Provide the (X, Y) coordinate of the cell's center where the given text is located.  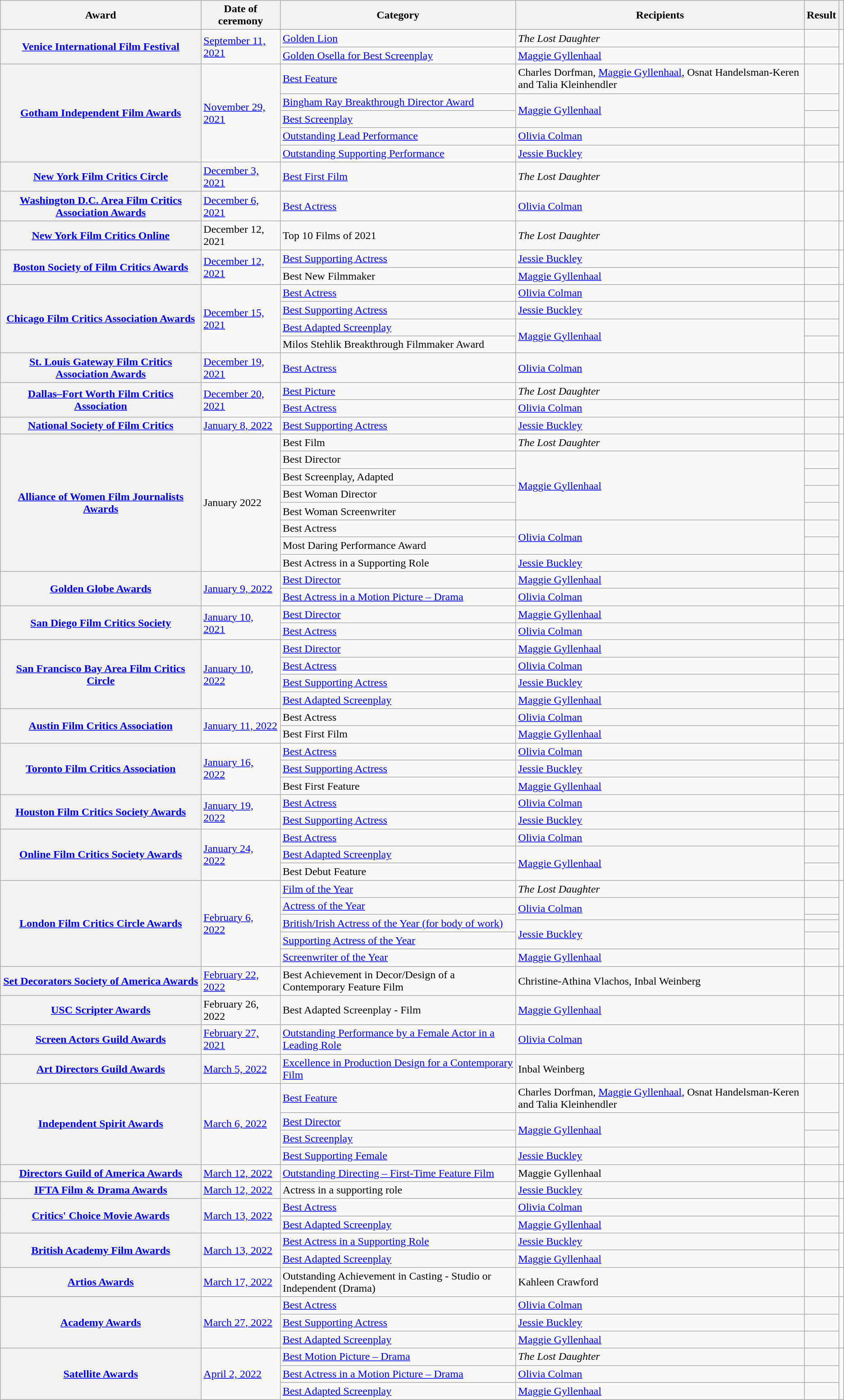
Golden Osella for Best Screenplay (398, 55)
Directors Guild of America Awards (101, 1173)
Best Film (398, 442)
March 6, 2022 (241, 1124)
Artios Awards (101, 1282)
January 11, 2022 (241, 726)
Excellence in Production Design for a Contemporary Film (398, 1069)
Outstanding Directing – First-Time Feature Film (398, 1173)
December 6, 2021 (241, 206)
San Francisco Bay Area Film Critics Circle (101, 674)
Actress in a supporting role (398, 1190)
IFTA Film & Drama Awards (101, 1190)
Outstanding Lead Performance (398, 136)
Most Daring Performance Award (398, 545)
December 20, 2021 (241, 400)
Outstanding Supporting Performance (398, 153)
January 9, 2022 (241, 589)
November 29, 2021 (241, 113)
Screenwriter of the Year (398, 958)
Christine-Athina Vlachos, Inbal Weinberg (660, 981)
Golden Lion (398, 38)
Satellite Awards (101, 1374)
Critics' Choice Movie Awards (101, 1216)
September 11, 2021 (241, 47)
St. Louis Gateway Film Critics Association Awards (101, 368)
Film of the Year (398, 889)
March 5, 2022 (241, 1069)
Kahleen Crawford (660, 1282)
January 16, 2022 (241, 769)
Independent Spirit Awards (101, 1124)
San Diego Film Critics Society (101, 623)
Best First Feature (398, 786)
Best Motion Picture – Drama (398, 1357)
Set Decorators Society of America Awards (101, 981)
British/Irish Actress of the Year (for body of work) (398, 923)
Academy Awards (101, 1322)
December 3, 2021 (241, 177)
Best Supporting Female (398, 1156)
Austin Film Critics Association (101, 726)
Outstanding Performance by a Female Actor in a Leading Role (398, 1039)
January 19, 2022 (241, 811)
Actress of the Year (398, 906)
Gotham Independent Film Awards (101, 113)
Chicago Film Critics Association Awards (101, 319)
January 2022 (241, 502)
Best New Filmmaker (398, 276)
Art Directors Guild Awards (101, 1069)
February 27, 2021 (241, 1039)
Award (101, 15)
Top 10 Films of 2021 (398, 235)
Boston Society of Film Critics Awards (101, 267)
Date of ceremony (241, 15)
January 8, 2022 (241, 425)
Golden Globe Awards (101, 589)
Best Adapted Screenplay - Film (398, 1010)
December 19, 2021 (241, 368)
March 27, 2022 (241, 1322)
British Academy Film Awards (101, 1250)
January 10, 2021 (241, 623)
Inbal Weinberg (660, 1069)
Best Achievement in Decor/Design of a Contemporary Feature Film (398, 981)
Alliance of Women Film Journalists Awards (101, 502)
April 2, 2022 (241, 1374)
Result (821, 15)
Milos Stehlik Breakthrough Filmmaker Award (398, 345)
National Society of Film Critics (101, 425)
Supporting Actress of the Year (398, 940)
USC Scripter Awards (101, 1010)
February 26, 2022 (241, 1010)
Category (398, 15)
January 24, 2022 (241, 855)
London Film Critics Circle Awards (101, 923)
February 22, 2022 (241, 981)
Venice International Film Festival (101, 47)
March 17, 2022 (241, 1282)
Best Woman Screenwriter (398, 511)
Recipients (660, 15)
Toronto Film Critics Association (101, 769)
Screen Actors Guild Awards (101, 1039)
Washington D.C. Area Film Critics Association Awards (101, 206)
Best Screenplay, Adapted (398, 477)
New York Film Critics Online (101, 235)
Best Debut Feature (398, 872)
Dallas–Fort Worth Film Critics Association (101, 400)
Best Picture (398, 391)
Best Woman Director (398, 494)
January 10, 2022 (241, 674)
December 15, 2021 (241, 319)
February 6, 2022 (241, 923)
Outstanding Achievement in Casting - Studio or Independent (Drama) (398, 1282)
Houston Film Critics Society Awards (101, 811)
New York Film Critics Circle (101, 177)
Bingham Ray Breakthrough Director Award (398, 102)
Online Film Critics Society Awards (101, 855)
